Return [x, y] of the center of cell containing provided text 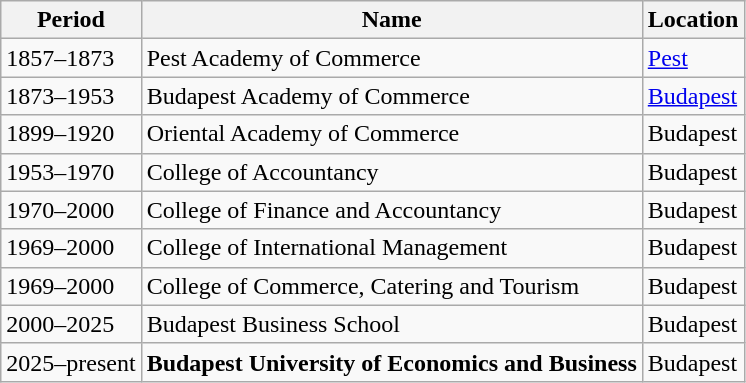
College of International Management [392, 248]
Budapest University of Economics and Business [392, 362]
Pest Academy of Commerce [392, 58]
Name [392, 20]
1857–1873 [71, 58]
Pest [693, 58]
College of Finance and Accountancy [392, 210]
Period [71, 20]
College of Commerce, Catering and Tourism [392, 286]
Budapest Academy of Commerce [392, 96]
2025–present [71, 362]
Budapest Business School [392, 324]
1899–1920 [71, 134]
2000–2025 [71, 324]
Location [693, 20]
1970–2000 [71, 210]
1873–1953 [71, 96]
Oriental Academy of Commerce [392, 134]
College of Accountancy [392, 172]
1953–1970 [71, 172]
